Provide the [X, Y] coordinate of the cell's center where the given text is located.  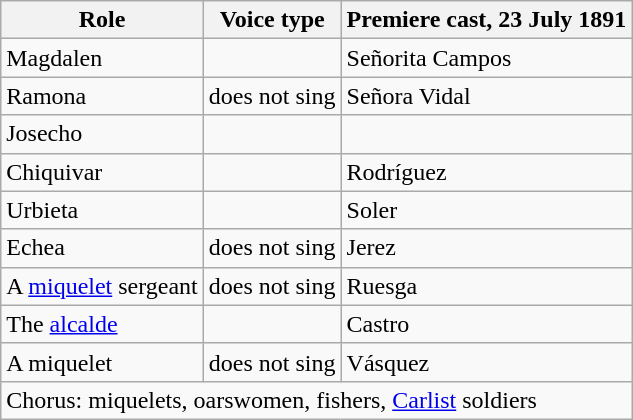
Señorita Campos [486, 58]
Castro [486, 324]
Chorus: miquelets, oarswomen, fishers, Carlist soldiers [316, 400]
Jerez [486, 248]
A miquelet sergeant [102, 286]
Ramona [102, 96]
A miquelet [102, 362]
Echea [102, 248]
Soler [486, 210]
Voice type [272, 20]
Premiere cast, 23 July 1891 [486, 20]
Rodríguez [486, 172]
Magdalen [102, 58]
Ruesga [486, 286]
Vásquez [486, 362]
Role [102, 20]
Josecho [102, 134]
Señora Vidal [486, 96]
The alcalde [102, 324]
Chiquivar [102, 172]
Urbieta [102, 210]
